Extract the [x, y] coordinate from the center of the cell holding the provided text.  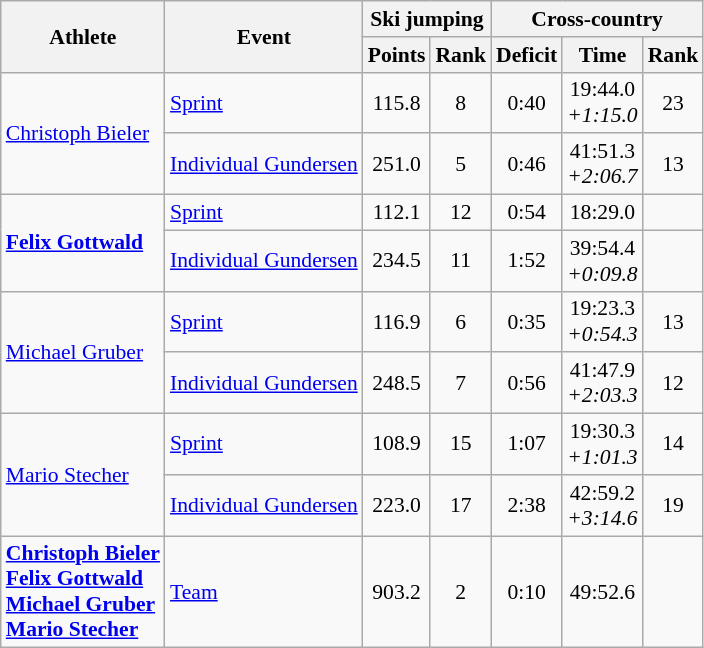
Deficit [526, 55]
1:07 [526, 444]
0:46 [526, 164]
Cross-country [597, 19]
903.2 [397, 592]
Mario Stecher [83, 475]
1:52 [526, 260]
49:52.6 [602, 592]
2:38 [526, 506]
11 [460, 260]
Michael Gruber [83, 352]
Christoph BielerFelix GottwaldMichael GruberMario Stecher [83, 592]
Felix Gottwald [83, 244]
Event [264, 36]
108.9 [397, 444]
6 [460, 322]
23 [674, 102]
0:10 [526, 592]
Christoph Bieler [83, 133]
116.9 [397, 322]
14 [674, 444]
0:54 [526, 213]
115.8 [397, 102]
8 [460, 102]
0:40 [526, 102]
41:47.9 +2:03.3 [602, 384]
234.5 [397, 260]
42:59.2 +3:14.6 [602, 506]
248.5 [397, 384]
41:51.3 +2:06.7 [602, 164]
Athlete [83, 36]
39:54.4 +0:09.8 [602, 260]
Time [602, 55]
15 [460, 444]
251.0 [397, 164]
2 [460, 592]
Team [264, 592]
18:29.0 [602, 213]
19:23.3 +0:54.3 [602, 322]
5 [460, 164]
0:56 [526, 384]
19:44.0 +1:15.0 [602, 102]
223.0 [397, 506]
19 [674, 506]
19:30.3 +1:01.3 [602, 444]
Points [397, 55]
Ski jumping [427, 19]
7 [460, 384]
0:35 [526, 322]
112.1 [397, 213]
17 [460, 506]
